Pinpoint the cell where the given text exists, returning its (x, y) midpoint coordinate. 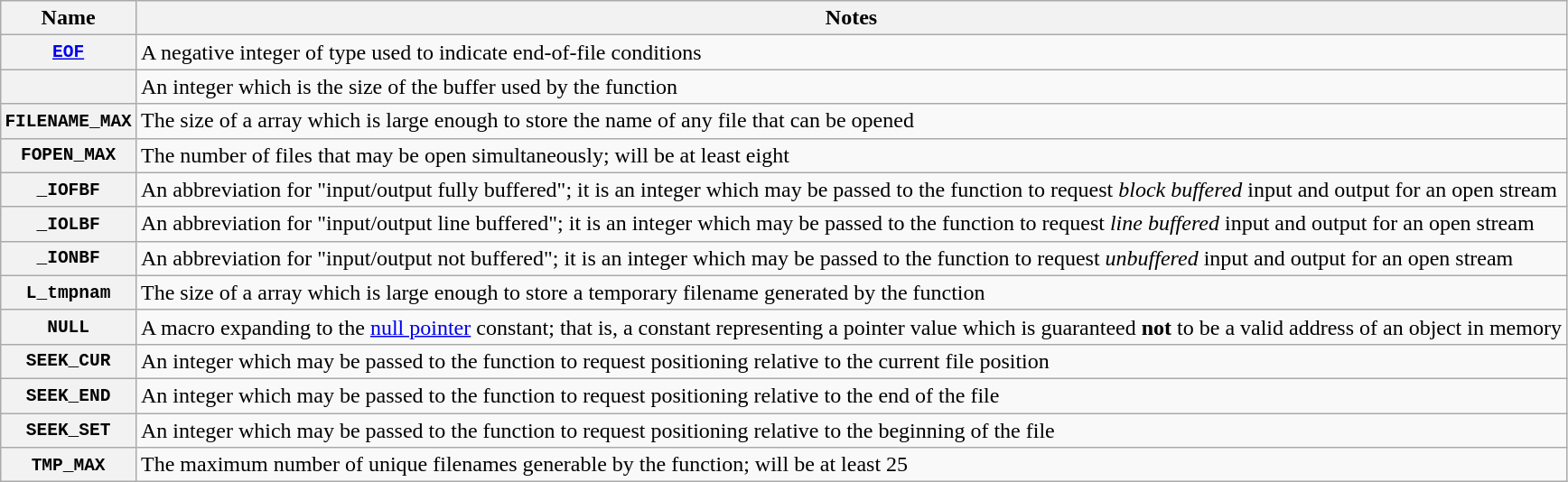
An integer which may be passed to the function to request positioning relative to the beginning of the file (851, 431)
SEEK_SET (69, 431)
_IONBF (69, 258)
EOF (69, 52)
Notes (851, 18)
The number of files that may be open simultaneously; will be at least eight (851, 155)
Name (69, 18)
FILENAME_MAX (69, 121)
TMP_MAX (69, 465)
The size of a array which is large enough to store the name of any file that can be opened (851, 121)
An integer which is the size of the buffer used by the function (851, 87)
SEEK_CUR (69, 361)
SEEK_END (69, 395)
An integer which may be passed to the function to request positioning relative to the current file position (851, 361)
An integer which may be passed to the function to request positioning relative to the end of the file (851, 395)
The size of a array which is large enough to store a temporary filename generated by the function (851, 292)
L_tmpnam (69, 292)
_IOFBF (69, 190)
A negative integer of type used to indicate end-of-file conditions (851, 52)
_IOLBF (69, 224)
FOPEN_MAX (69, 155)
NULL (69, 327)
The maximum number of unique filenames generable by the function; will be at least 25 (851, 465)
